Pinpoint the cell where the given text exists, returning its [x, y] midpoint coordinate. 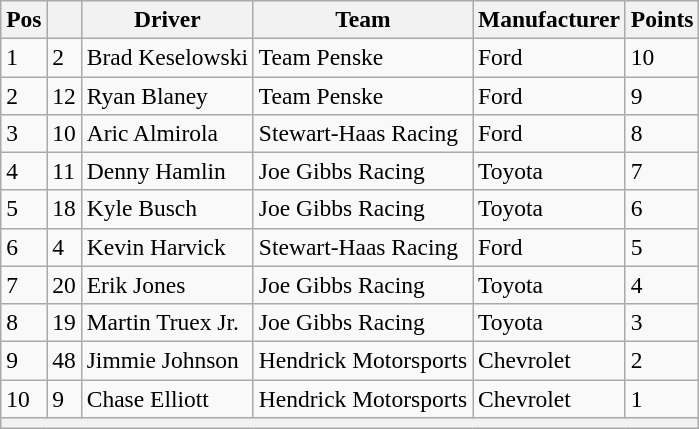
20 [64, 285]
Kevin Harvick [167, 247]
12 [64, 95]
Points [662, 19]
Jimmie Johnson [167, 360]
19 [64, 322]
Driver [167, 19]
Ryan Blaney [167, 95]
Denny Hamlin [167, 171]
Brad Keselowski [167, 57]
11 [64, 171]
Pos [24, 19]
Aric Almirola [167, 133]
18 [64, 209]
Manufacturer [550, 19]
Kyle Busch [167, 209]
Chase Elliott [167, 398]
Team [362, 19]
Erik Jones [167, 285]
48 [64, 360]
Martin Truex Jr. [167, 322]
